Provide the (X, Y) coordinate of the cell's center where the given text is located.  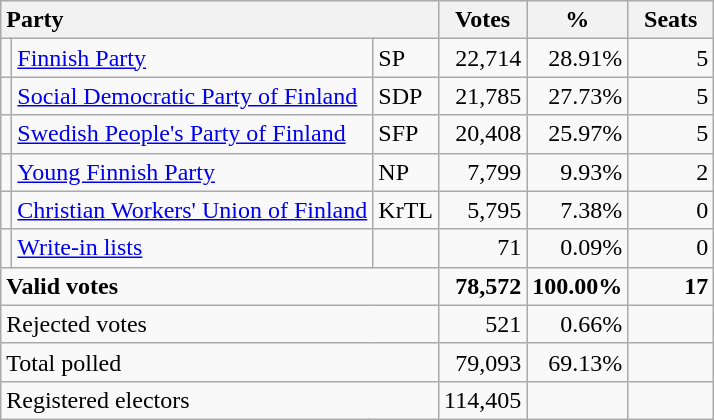
0.09% (578, 248)
71 (483, 248)
521 (483, 324)
21,785 (483, 96)
5,795 (483, 210)
114,405 (483, 400)
Registered electors (220, 400)
Party (220, 20)
Votes (483, 20)
100.00% (578, 286)
Young Finnish Party (192, 172)
% (578, 20)
0.66% (578, 324)
22,714 (483, 58)
SFP (406, 134)
Christian Workers' Union of Finland (192, 210)
27.73% (578, 96)
NP (406, 172)
25.97% (578, 134)
Social Democratic Party of Finland (192, 96)
28.91% (578, 58)
17 (671, 286)
69.13% (578, 362)
SP (406, 58)
Finnish Party (192, 58)
KrTL (406, 210)
7,799 (483, 172)
Rejected votes (220, 324)
SDP (406, 96)
Write-in lists (192, 248)
Seats (671, 20)
79,093 (483, 362)
Valid votes (220, 286)
7.38% (578, 210)
Swedish People's Party of Finland (192, 134)
Total polled (220, 362)
9.93% (578, 172)
2 (671, 172)
78,572 (483, 286)
20,408 (483, 134)
